Detect which cell encompasses the target text, then output its [x, y] center coordinate. 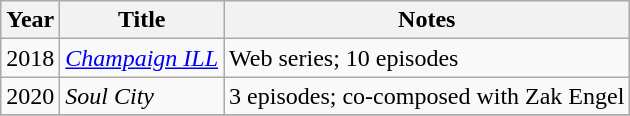
Champaign ILL [142, 58]
2018 [30, 58]
Title [142, 20]
Year [30, 20]
Web series; 10 episodes [427, 58]
3 episodes; co-composed with Zak Engel [427, 96]
Soul City [142, 96]
Notes [427, 20]
2020 [30, 96]
